Find where the given text appears and provide that cell's center as [x, y] coordinate. 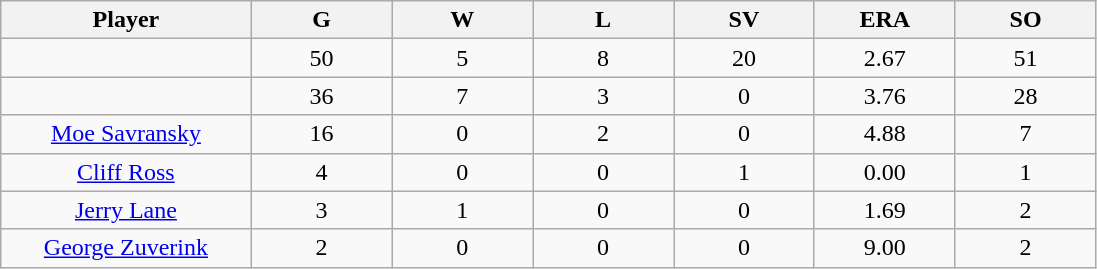
2.67 [884, 58]
36 [322, 96]
Moe Savransky [126, 134]
Jerry Lane [126, 210]
4.88 [884, 134]
Player [126, 20]
51 [1026, 58]
4 [322, 172]
SV [744, 20]
W [462, 20]
L [604, 20]
Cliff Ross [126, 172]
8 [604, 58]
SO [1026, 20]
28 [1026, 96]
0.00 [884, 172]
9.00 [884, 248]
3.76 [884, 96]
ERA [884, 20]
50 [322, 58]
G [322, 20]
16 [322, 134]
20 [744, 58]
George Zuverink [126, 248]
5 [462, 58]
1.69 [884, 210]
